Locate the cell with the specified text and output its (X, Y) center coordinate. 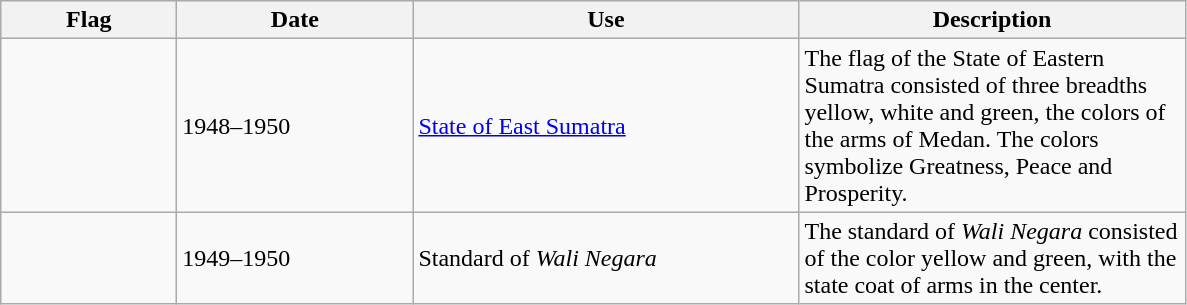
1948–1950 (295, 126)
Flag (89, 20)
Use (606, 20)
The standard of Wali Negara consisted of the color yellow and green, with the state coat of arms in the center. (992, 258)
1949–1950 (295, 258)
Standard of Wali Negara (606, 258)
Description (992, 20)
Date (295, 20)
State of East Sumatra (606, 126)
